Scan for the cell matching the given text and deliver its (X, Y) coordinate at center. 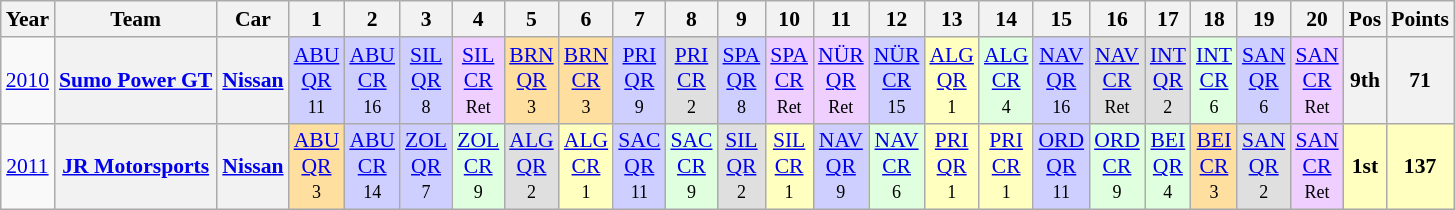
BRNCR3 (586, 80)
2011 (28, 166)
ZOLQR7 (426, 166)
Points (1420, 19)
19 (1264, 19)
SILQR2 (742, 166)
ABUCR14 (372, 166)
14 (1006, 19)
NAVCR6 (897, 166)
1st (1366, 166)
SACCR9 (691, 166)
SPAQR8 (742, 80)
BRNQR3 (532, 80)
6 (586, 19)
11 (841, 19)
ORDCR9 (1117, 166)
ALGQR2 (532, 166)
SACQR11 (639, 166)
SILCRRet (478, 80)
13 (951, 19)
15 (1061, 19)
9 (742, 19)
71 (1420, 80)
3 (426, 19)
ALGCR4 (1006, 80)
ORDQR11 (1061, 166)
NÜRQRRet (841, 80)
1 (317, 19)
7 (639, 19)
20 (1316, 19)
NAVCRRet (1117, 80)
ABUQR3 (317, 166)
ZOLCR9 (478, 166)
ALGQR1 (951, 80)
INTQR2 (1168, 80)
17 (1168, 19)
5 (532, 19)
SANQR6 (1264, 80)
BEICR3 (1214, 166)
NÜRCR15 (897, 80)
SILQR8 (426, 80)
2 (372, 19)
ABUCR16 (372, 80)
9th (1366, 80)
Sumo Power GT (136, 80)
INTCR6 (1214, 80)
Car (252, 19)
Pos (1366, 19)
JR Motorsports (136, 166)
ALGCR1 (586, 166)
2010 (28, 80)
18 (1214, 19)
PRICR2 (691, 80)
137 (1420, 166)
10 (789, 19)
Team (136, 19)
Year (28, 19)
4 (478, 19)
12 (897, 19)
BEIQR4 (1168, 166)
ABUQR11 (317, 80)
PRIQR1 (951, 166)
SPACRRet (789, 80)
PRIQR9 (639, 80)
16 (1117, 19)
8 (691, 19)
NAVQR9 (841, 166)
PRICR1 (1006, 166)
SANQR2 (1264, 166)
SILCR1 (789, 166)
NAVQR16 (1061, 80)
